Search for the cell housing the specified text and yield its (X, Y) center coordinate. 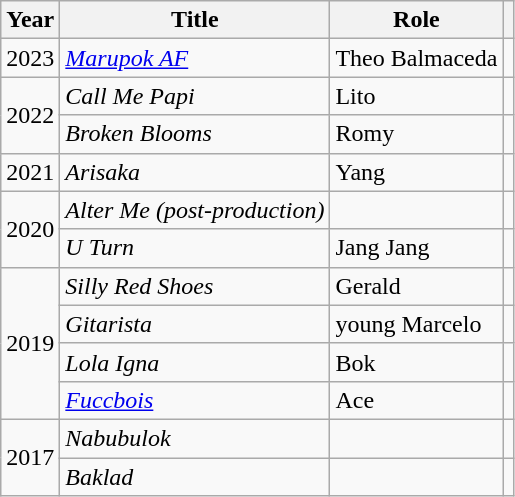
Ace (416, 400)
2022 (30, 115)
2019 (30, 343)
Nabubulok (195, 438)
Year (30, 20)
Gerald (416, 286)
Theo Balmaceda (416, 58)
Lola Igna (195, 362)
Alter Me (post-production) (195, 210)
Title (195, 20)
young Marcelo (416, 324)
Gitarista (195, 324)
Romy (416, 134)
2021 (30, 172)
Marupok AF (195, 58)
2017 (30, 457)
Call Me Papi (195, 96)
Jang Jang (416, 248)
2023 (30, 58)
Broken Blooms (195, 134)
Silly Red Shoes (195, 286)
Fuccbois (195, 400)
Bok (416, 362)
Role (416, 20)
2020 (30, 229)
U Turn (195, 248)
Baklad (195, 477)
Arisaka (195, 172)
Lito (416, 96)
Yang (416, 172)
